Identify which cell holds the provided text, then report its (x, y) central coordinate. 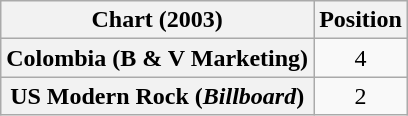
Chart (2003) (158, 20)
Colombia (B & V Marketing) (158, 58)
4 (361, 58)
US Modern Rock (Billboard) (158, 96)
Position (361, 20)
2 (361, 96)
